Locate the cell with the specified text and output its [x, y] center coordinate. 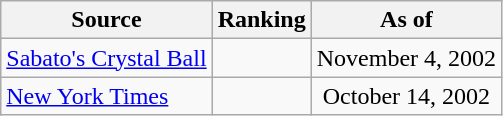
Ranking [262, 20]
Source [106, 20]
Sabato's Crystal Ball [106, 58]
November 4, 2002 [406, 58]
October 14, 2002 [406, 96]
As of [406, 20]
New York Times [106, 96]
